Return (X, Y) of the center of cell containing provided text 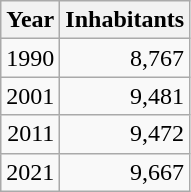
9,472 (125, 134)
2001 (30, 96)
2011 (30, 134)
Year (30, 20)
Inhabitants (125, 20)
2021 (30, 172)
8,767 (125, 58)
1990 (30, 58)
9,481 (125, 96)
9,667 (125, 172)
